Extract the [x, y] coordinate from the center of the cell holding the provided text.  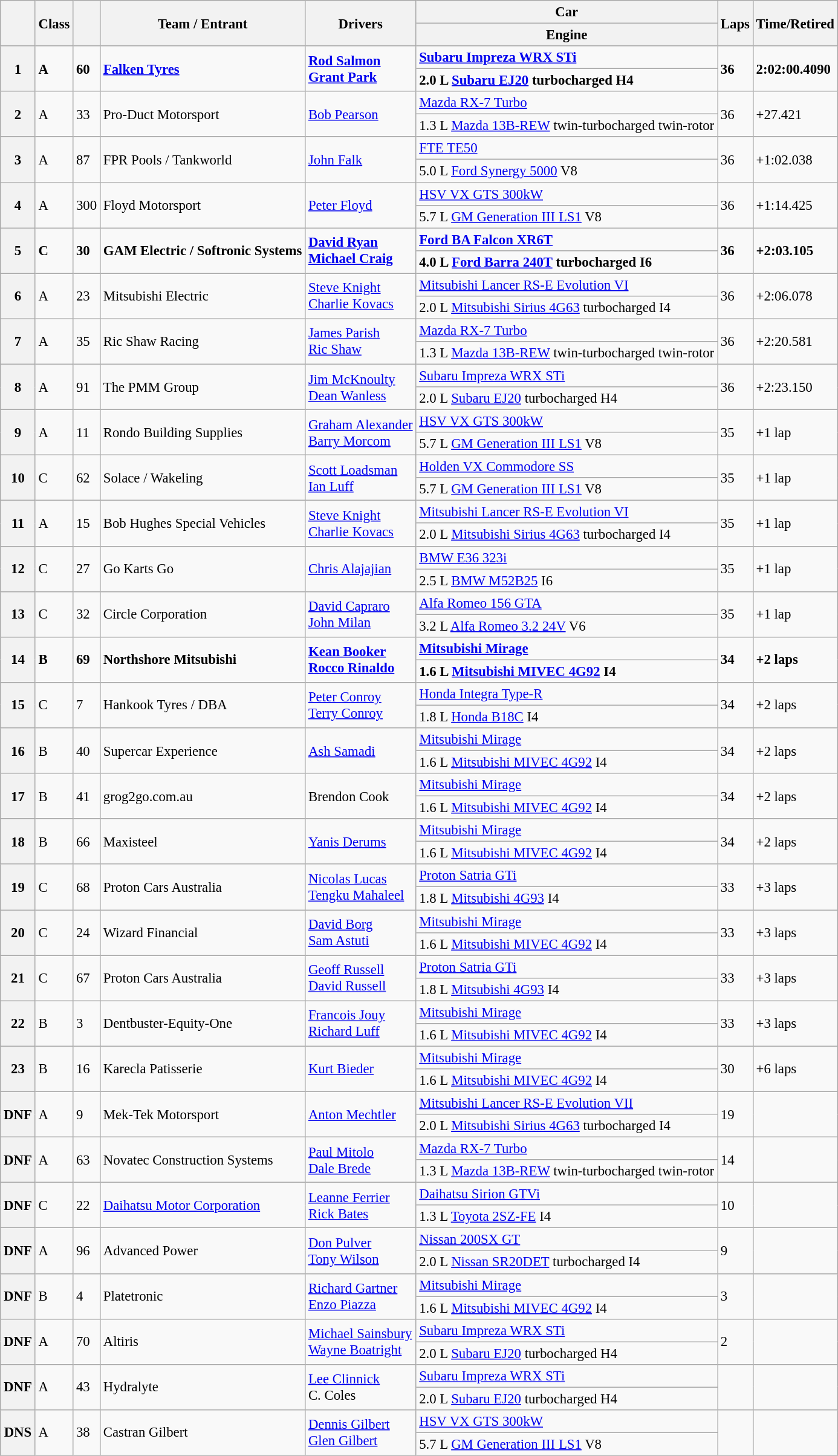
2.5 L BMW M52B25 I6 [567, 580]
Richard Gartner Enzo Piazza [360, 1296]
John Falk [360, 160]
Castran Gilbert [202, 1433]
Hydralyte [202, 1387]
Maxisteel [202, 842]
Francois Jouy Richard Luff [360, 1023]
Mek-Tek Motorsport [202, 1114]
+2:06.078 [795, 296]
300 [87, 206]
87 [87, 160]
3.2 L Alfa Romeo 3.2 24V V6 [567, 626]
+27.421 [795, 114]
+2:23.150 [795, 387]
Platetronic [202, 1296]
67 [87, 978]
17 [18, 796]
91 [87, 387]
41 [87, 796]
Chris Alajajian [360, 568]
Yanis Derums [360, 842]
BMW E36 323i [567, 557]
Graham Alexander Barry Morcom [360, 433]
Daihatsu Motor Corporation [202, 1206]
grog2go.com.au [202, 796]
+2:03.105 [795, 250]
Nicolas Lucas Tengku Mahaleel [360, 888]
+1:02.038 [795, 160]
Laps [735, 23]
5.0 L Ford Synergy 5000 V8 [567, 171]
Hankook Tyres / DBA [202, 705]
Mitsubishi Lancer RS-E Evolution VII [567, 1103]
Nissan 200SX GT [567, 1240]
Novatec Construction Systems [202, 1160]
66 [87, 842]
Karecla Patisserie [202, 1069]
Wizard Financial [202, 932]
Falken Tyres [202, 69]
1.3 L Toyota 2SZ-FE I4 [567, 1217]
1.8 L Honda B18C I4 [567, 717]
70 [87, 1341]
Northshore Mitsubishi [202, 660]
Engine [567, 35]
The PMM Group [202, 387]
27 [87, 568]
FPR Pools / Tankworld [202, 160]
Altiris [202, 1341]
Michael Sainsbury Wayne Boatright [360, 1341]
Geoff Russell David Russell [360, 978]
Alfa Romeo 156 GTA [567, 603]
+2:20.581 [795, 341]
Ash Samadi [360, 751]
Anton Mechtler [360, 1114]
GAM Electric / Softronic Systems [202, 250]
Car [567, 12]
4.0 L Ford Barra 240T turbocharged I6 [567, 262]
60 [87, 69]
Jim McKnoulty Dean Wanless [360, 387]
12 [18, 568]
Drivers [360, 23]
+6 laps [795, 1069]
Don Pulver Tony Wilson [360, 1250]
James Parish Ric Shaw [360, 341]
FTE TE50 [567, 148]
Peter Floyd [360, 206]
Time/Retired [795, 23]
Solace / Wakeling [202, 478]
62 [87, 478]
Kurt Bieder [360, 1069]
5 [18, 250]
20 [18, 932]
2.0 L Nissan SR20DET turbocharged I4 [567, 1263]
Advanced Power [202, 1250]
2:02:00.4090 [795, 69]
40 [87, 751]
Daihatsu Sirion GTVi [567, 1194]
1 [18, 69]
Lee Clinnick C. Coles [360, 1387]
Rondo Building Supplies [202, 433]
43 [87, 1387]
32 [87, 614]
+1:14.425 [795, 206]
Bob Hughes Special Vehicles [202, 524]
Dennis Gilbert Glen Gilbert [360, 1433]
Rod Salmon Grant Park [360, 69]
Brendon Cook [360, 796]
24 [87, 932]
David Borg Sam Astuti [360, 932]
Go Karts Go [202, 568]
Peter Conroy Terry Conroy [360, 705]
Team / Entrant [202, 23]
David Ryan Michael Craig [360, 250]
Circle Corporation [202, 614]
David Capraro John Milan [360, 614]
96 [87, 1250]
38 [87, 1433]
6 [18, 296]
Floyd Motorsport [202, 206]
Ford BA Falcon XR6T [567, 239]
Kean Booker Rocco Rinaldo [360, 660]
Leanne Ferrier Rick Bates [360, 1206]
DNS [18, 1433]
21 [18, 978]
Bob Pearson [360, 114]
Mitsubishi Electric [202, 296]
Class [54, 23]
13 [18, 614]
Paul Mitolo Dale Brede [360, 1160]
Pro-Duct Motorsport [202, 114]
8 [18, 387]
68 [87, 888]
Honda Integra Type-R [567, 694]
Holden VX Commodore SS [567, 467]
18 [18, 842]
Supercar Experience [202, 751]
Ric Shaw Racing [202, 341]
69 [87, 660]
Scott Loadsman Ian Luff [360, 478]
Dentbuster-Equity-One [202, 1023]
63 [87, 1160]
